Provide the [x, y] coordinate of the cell's center where the given text is located.  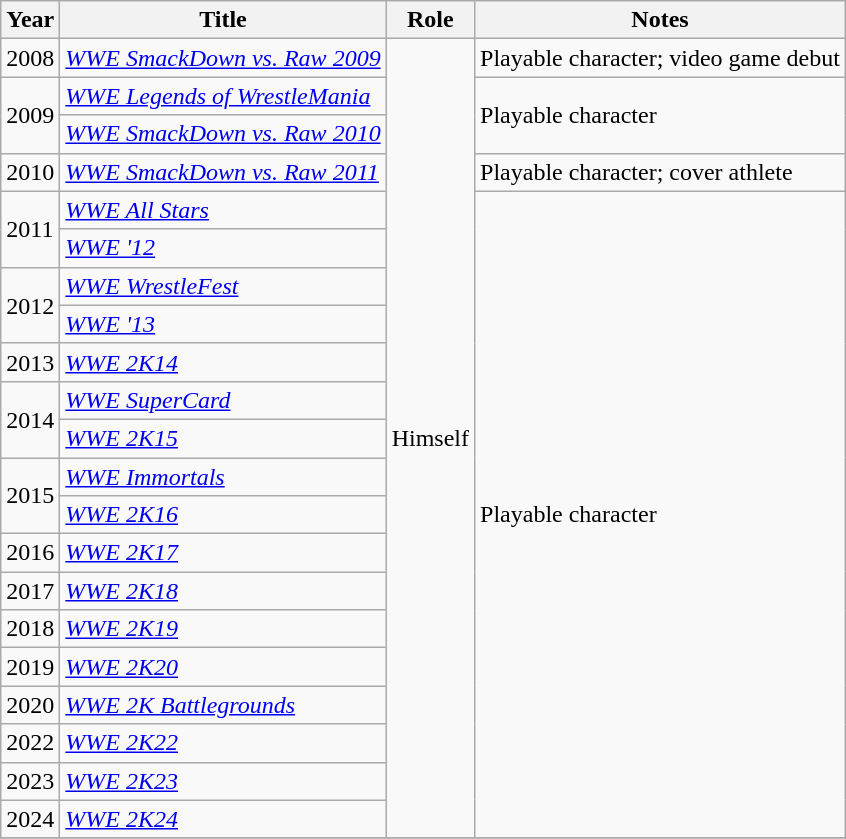
Playable character; video game debut [660, 58]
WWE 2K22 [223, 743]
WWE 2K17 [223, 553]
2022 [30, 743]
WWE 2K18 [223, 591]
WWE WrestleFest [223, 286]
WWE SuperCard [223, 400]
2024 [30, 819]
Title [223, 20]
Year [30, 20]
WWE 2K23 [223, 781]
WWE '12 [223, 248]
2012 [30, 305]
2020 [30, 705]
WWE 2K Battlegrounds [223, 705]
2014 [30, 419]
2011 [30, 229]
WWE All Stars [223, 210]
WWE 2K16 [223, 515]
Role [430, 20]
Notes [660, 20]
WWE Immortals [223, 477]
2015 [30, 496]
2019 [30, 667]
WWE 2K14 [223, 362]
2018 [30, 629]
WWE '13 [223, 324]
WWE 2K19 [223, 629]
WWE Legends of WrestleMania [223, 96]
Playable character; cover athlete [660, 172]
2023 [30, 781]
2009 [30, 115]
Himself [430, 438]
WWE 2K24 [223, 819]
WWE SmackDown vs. Raw 2010 [223, 134]
2010 [30, 172]
2013 [30, 362]
WWE 2K20 [223, 667]
2016 [30, 553]
2017 [30, 591]
WWE 2K15 [223, 438]
WWE SmackDown vs. Raw 2011 [223, 172]
WWE SmackDown vs. Raw 2009 [223, 58]
2008 [30, 58]
